Detect which cell encompasses the target text, then output its [x, y] center coordinate. 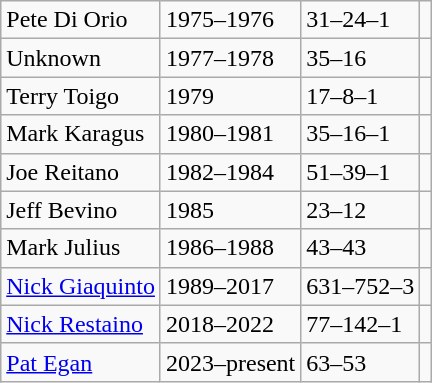
Joe Reitano [81, 172]
1989–2017 [230, 286]
35–16–1 [360, 134]
Jeff Bevino [81, 210]
35–16 [360, 58]
2023–present [230, 362]
1982–1984 [230, 172]
2018–2022 [230, 324]
1985 [230, 210]
31–24–1 [360, 20]
63–53 [360, 362]
Pat Egan [81, 362]
Mark Karagus [81, 134]
Pete Di Orio [81, 20]
51–39–1 [360, 172]
77–142–1 [360, 324]
631–752–3 [360, 286]
Unknown [81, 58]
Nick Restaino [81, 324]
Mark Julius [81, 248]
Nick Giaquinto [81, 286]
Terry Toigo [81, 96]
1977–1978 [230, 58]
1975–1976 [230, 20]
43–43 [360, 248]
23–12 [360, 210]
1979 [230, 96]
1986–1988 [230, 248]
17–8–1 [360, 96]
1980–1981 [230, 134]
